Provide the (X, Y) coordinate of the cell's center where the given text is located.  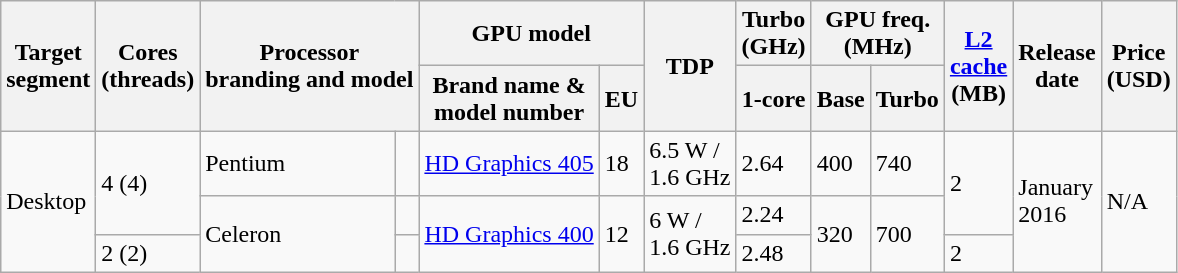
Desktop (48, 202)
Targetsegment (48, 66)
Turbo(GHz) (774, 34)
320 (840, 234)
400 (840, 164)
Turbo (907, 98)
Cores(threads) (148, 66)
2 (2) (148, 253)
GPU model (532, 34)
Pentium (298, 164)
6 W / 1.6 GHz (690, 234)
EU (621, 98)
18 (621, 164)
Brand name &model number (509, 98)
L2cache(MB) (978, 66)
1-core (774, 98)
4 (4) (148, 182)
Releasedate (1057, 66)
700 (907, 234)
Processorbranding and model (310, 66)
2.64 (774, 164)
Base (840, 98)
N/A (1138, 202)
12 (621, 234)
HD Graphics 400 (509, 234)
2.48 (774, 253)
January2016 (1057, 202)
Price(USD) (1138, 66)
2.24 (774, 215)
740 (907, 164)
Celeron (298, 234)
6.5 W / 1.6 GHz (690, 164)
TDP (690, 66)
GPU freq.(MHz) (878, 34)
HD Graphics 405 (509, 164)
